Provide the [X, Y] coordinate of the cell's center where the given text is located.  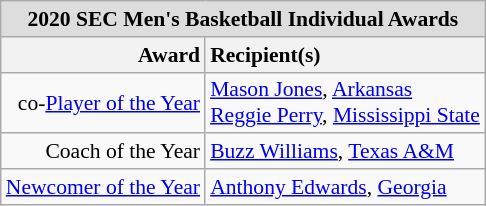
Anthony Edwards, Georgia [345, 187]
2020 SEC Men's Basketball Individual Awards [243, 19]
co-Player of the Year [103, 102]
Mason Jones, ArkansasReggie Perry, Mississippi State [345, 102]
Coach of the Year [103, 152]
Award [103, 55]
Recipient(s) [345, 55]
Buzz Williams, Texas A&M [345, 152]
Newcomer of the Year [103, 187]
